Find where the given text appears and provide that cell's center as (X, Y) coordinate. 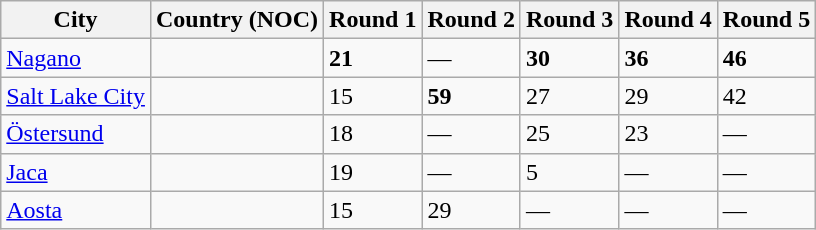
23 (668, 134)
5 (569, 172)
Country (NOC) (236, 20)
Nagano (76, 58)
City (76, 20)
Jaca (76, 172)
Round 5 (766, 20)
Round 1 (373, 20)
59 (471, 96)
46 (766, 58)
27 (569, 96)
18 (373, 134)
Östersund (76, 134)
Round 2 (471, 20)
Round 3 (569, 20)
Salt Lake City (76, 96)
19 (373, 172)
Round 4 (668, 20)
25 (569, 134)
30 (569, 58)
Aosta (76, 210)
36 (668, 58)
42 (766, 96)
21 (373, 58)
